Scan for the cell matching the given text and deliver its [X, Y] coordinate at center. 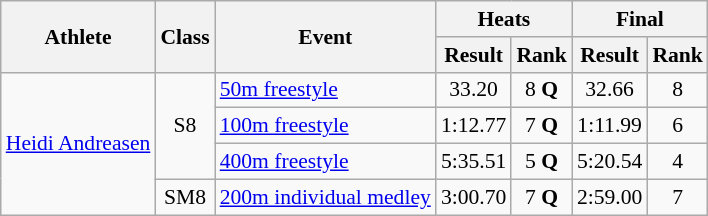
3:00.70 [474, 197]
6 [678, 126]
2:59.00 [610, 197]
7 [678, 197]
200m individual medley [326, 197]
1:12.77 [474, 126]
4 [678, 162]
32.66 [610, 90]
5:35.51 [474, 162]
Event [326, 36]
8 Q [542, 90]
33.20 [474, 90]
Heidi Andreasen [78, 143]
50m freestyle [326, 90]
1:11.99 [610, 126]
Heats [504, 19]
S8 [184, 126]
Final [640, 19]
Class [184, 36]
5 Q [542, 162]
SM8 [184, 197]
5:20.54 [610, 162]
Athlete [78, 36]
400m freestyle [326, 162]
8 [678, 90]
100m freestyle [326, 126]
